Scan for the cell matching the given text and deliver its (x, y) coordinate at center. 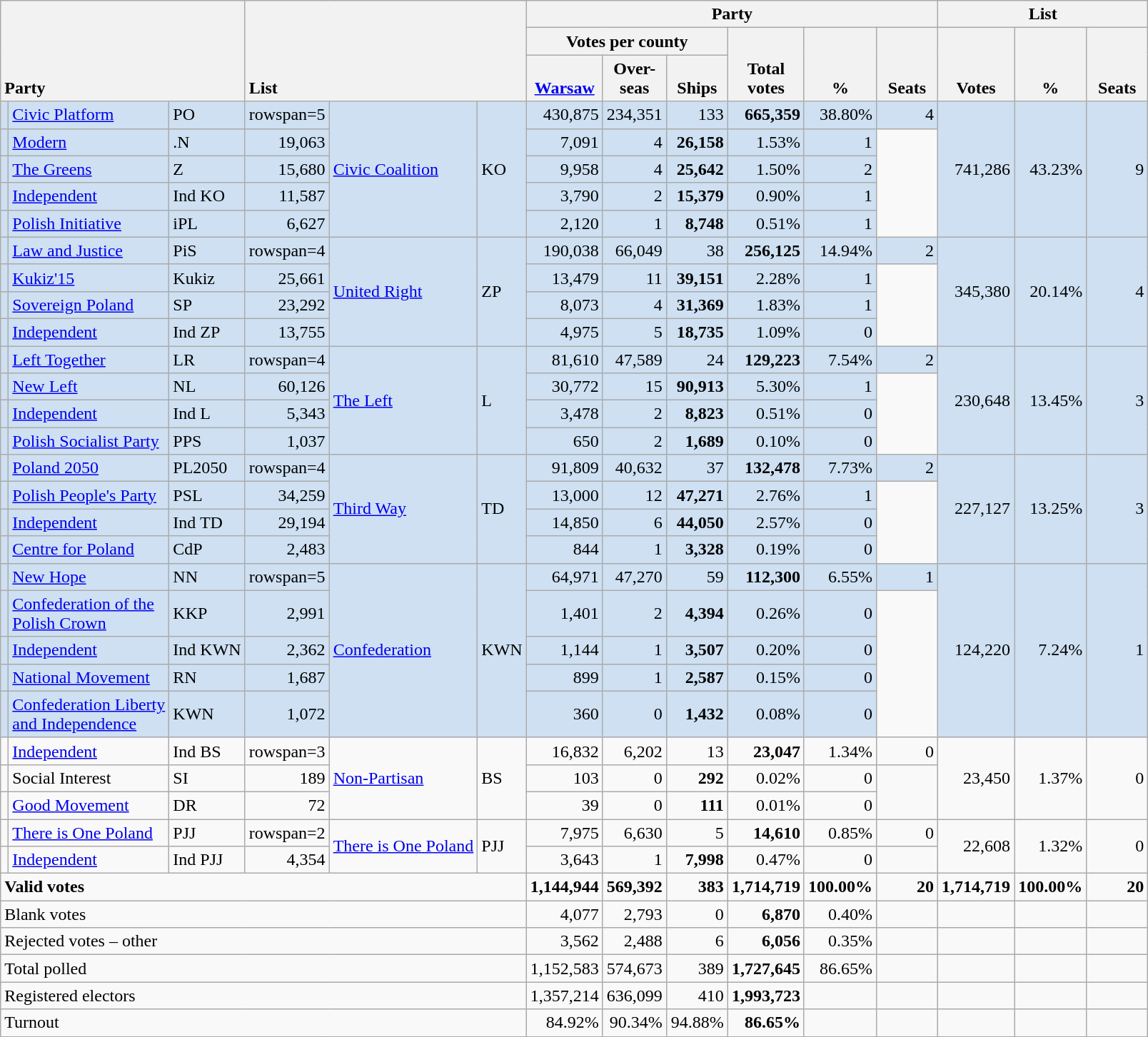
Ind L (207, 414)
Turnout (263, 1023)
1,072 (287, 714)
1.37% (1051, 778)
Z (207, 169)
1,993,723 (765, 996)
Non-Partisan (403, 778)
2,483 (287, 550)
2.57% (765, 522)
1,144,944 (564, 887)
389 (697, 968)
13.45% (1051, 400)
94.88% (697, 1023)
43.23% (1051, 169)
665,359 (765, 115)
6,056 (765, 941)
PSL (207, 495)
TD (502, 509)
741,286 (977, 169)
59 (697, 577)
20.14% (1051, 291)
0.15% (765, 677)
112,300 (765, 577)
ZP (502, 291)
0.10% (765, 441)
Centre for Poland (89, 550)
3,790 (564, 196)
LR (207, 359)
0.35% (840, 941)
9,958 (564, 169)
13,755 (287, 332)
6,630 (634, 833)
2.28% (765, 278)
0.26% (765, 614)
574,673 (634, 968)
29,194 (287, 522)
899 (564, 677)
44,050 (697, 522)
Left Together (89, 359)
30,772 (564, 387)
New Hope (89, 577)
60,126 (287, 387)
United Right (403, 291)
25,642 (697, 169)
103 (564, 778)
Good Movement (89, 805)
Kukiz'15 (89, 278)
4,975 (564, 332)
rowspan=2 (287, 833)
2,991 (287, 614)
Totalvotes (765, 64)
0.40% (840, 914)
1,432 (697, 714)
Ind PJJ (207, 860)
Social Interest (89, 778)
Warsaw (564, 79)
430,875 (564, 115)
Ind KO (207, 196)
13.25% (1051, 509)
91,809 (564, 468)
13 (697, 751)
Confederation (403, 650)
90.34% (634, 1023)
5.30% (765, 387)
47,589 (634, 359)
15,680 (287, 169)
Civic Platform (89, 115)
Civic Coalition (403, 169)
636,099 (634, 996)
133 (697, 115)
2.76% (765, 495)
0.01% (765, 805)
Ind ZP (207, 332)
3,562 (564, 941)
256,125 (765, 251)
iPL (207, 223)
360 (564, 714)
7,091 (564, 142)
11 (634, 278)
26,158 (697, 142)
31,369 (697, 305)
230,648 (977, 400)
650 (564, 441)
8,748 (697, 223)
22,608 (977, 846)
PL2050 (207, 468)
KO (502, 169)
81,610 (564, 359)
NL (207, 387)
39,151 (697, 278)
66,049 (634, 251)
1,727,645 (765, 968)
CdP (207, 550)
National Movement (89, 677)
1.83% (765, 305)
5,343 (287, 414)
Polish People's Party (89, 495)
1.50% (765, 169)
24 (697, 359)
6.55% (840, 577)
569,392 (634, 887)
0.90% (765, 196)
Ind TD (207, 522)
2,793 (634, 914)
Valid votes (263, 887)
rowspan=3 (287, 751)
Third Way (403, 509)
1,687 (287, 677)
190,038 (564, 251)
Kukiz (207, 278)
23,047 (765, 751)
8,823 (697, 414)
23,450 (977, 778)
BS (502, 778)
1,401 (564, 614)
18,735 (697, 332)
Total polled (263, 968)
40,632 (634, 468)
Sovereign Poland (89, 305)
124,220 (977, 650)
1,689 (697, 441)
7.54% (840, 359)
47,271 (697, 495)
9 (1117, 169)
3,643 (564, 860)
2,362 (287, 650)
New Left (89, 387)
19,063 (287, 142)
12 (634, 495)
4,394 (697, 614)
6,627 (287, 223)
1.34% (840, 751)
2,587 (697, 677)
7,998 (697, 860)
Rejected votes – other (263, 941)
.N (207, 142)
KKP (207, 614)
15,379 (697, 196)
Ind BS (207, 751)
189 (287, 778)
Confederation of thePolish Crown (89, 614)
7.73% (840, 468)
Confederation Libertyand Independence (89, 714)
4,077 (564, 914)
0.20% (765, 650)
1,144 (564, 650)
34,259 (287, 495)
RN (207, 677)
410 (697, 996)
11,587 (287, 196)
84.92% (564, 1023)
1.09% (765, 332)
PO (207, 115)
383 (697, 887)
132,478 (765, 468)
3,328 (697, 550)
L (502, 400)
64,971 (564, 577)
NN (207, 577)
14.94% (840, 251)
Polish Initiative (89, 223)
345,380 (977, 291)
1,037 (287, 441)
2,120 (564, 223)
37 (697, 468)
Poland 2050 (89, 468)
14,850 (564, 522)
8,073 (564, 305)
3,507 (697, 650)
25,661 (287, 278)
Ind KWN (207, 650)
6,870 (765, 914)
13,479 (564, 278)
1.53% (765, 142)
0.02% (765, 778)
47,270 (634, 577)
Law and Justice (89, 251)
2,488 (634, 941)
Votes per county (627, 41)
234,351 (634, 115)
6,202 (634, 751)
4,354 (287, 860)
0.85% (840, 833)
14,610 (765, 833)
Ships (697, 79)
15 (634, 387)
PiS (207, 251)
DR (207, 805)
292 (697, 778)
38.80% (840, 115)
Registered electors (263, 996)
Over-seas (634, 79)
7.24% (1051, 650)
0.08% (765, 714)
The Left (403, 400)
1.32% (1051, 846)
227,127 (977, 509)
Modern (89, 142)
Votes (977, 64)
23,292 (287, 305)
0.47% (765, 860)
Polish Socialist Party (89, 441)
13,000 (564, 495)
111 (697, 805)
72 (287, 805)
7,975 (564, 833)
3,478 (564, 414)
Blank votes (263, 914)
90,913 (697, 387)
The Greens (89, 169)
SP (207, 305)
844 (564, 550)
PPS (207, 441)
0.19% (765, 550)
1,152,583 (564, 968)
16,832 (564, 751)
1,357,214 (564, 996)
129,223 (765, 359)
38 (697, 251)
39 (564, 805)
SI (207, 778)
